From the cell containing the given text, extract its center point as (X, Y) coordinate. 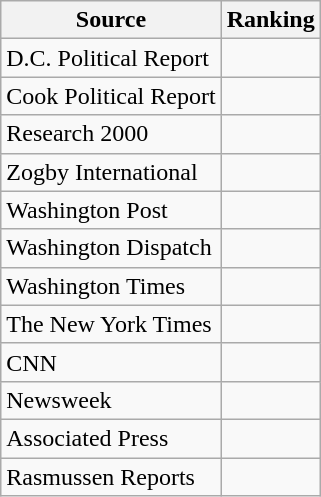
Ranking (270, 20)
Rasmussen Reports (111, 477)
Washington Dispatch (111, 248)
Associated Press (111, 438)
Washington Times (111, 286)
Newsweek (111, 400)
Source (111, 20)
D.C. Political Report (111, 58)
The New York Times (111, 324)
Cook Political Report (111, 96)
Research 2000 (111, 134)
Zogby International (111, 172)
CNN (111, 362)
Washington Post (111, 210)
